Capture the cell that displays the provided text and extract its (x, y) central coordinate. 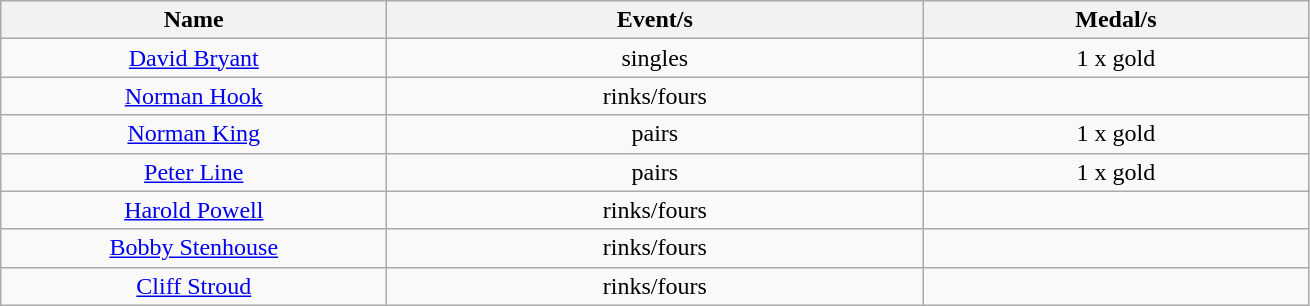
Norman Hook (194, 96)
David Bryant (194, 58)
Event/s (655, 20)
singles (655, 58)
Name (194, 20)
Peter Line (194, 172)
Harold Powell (194, 210)
Norman King (194, 134)
Cliff Stroud (194, 286)
Medal/s (1116, 20)
Bobby Stenhouse (194, 248)
